Pinpoint the cell where the given text exists, returning its (X, Y) midpoint coordinate. 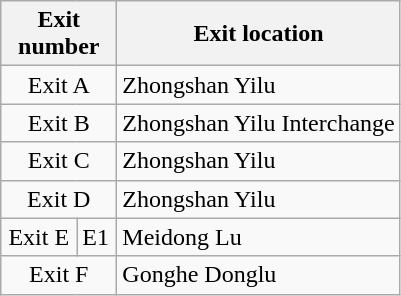
Exit location (258, 34)
Exit D (59, 199)
Exit C (59, 161)
Exit number (59, 34)
Exit A (59, 85)
Exit B (59, 123)
Exit F (59, 275)
Meidong Lu (258, 237)
E1 (97, 237)
Gonghe Donglu (258, 275)
Zhongshan Yilu Interchange (258, 123)
Exit E (39, 237)
